Scan for the cell matching the given text and deliver its (X, Y) coordinate at center. 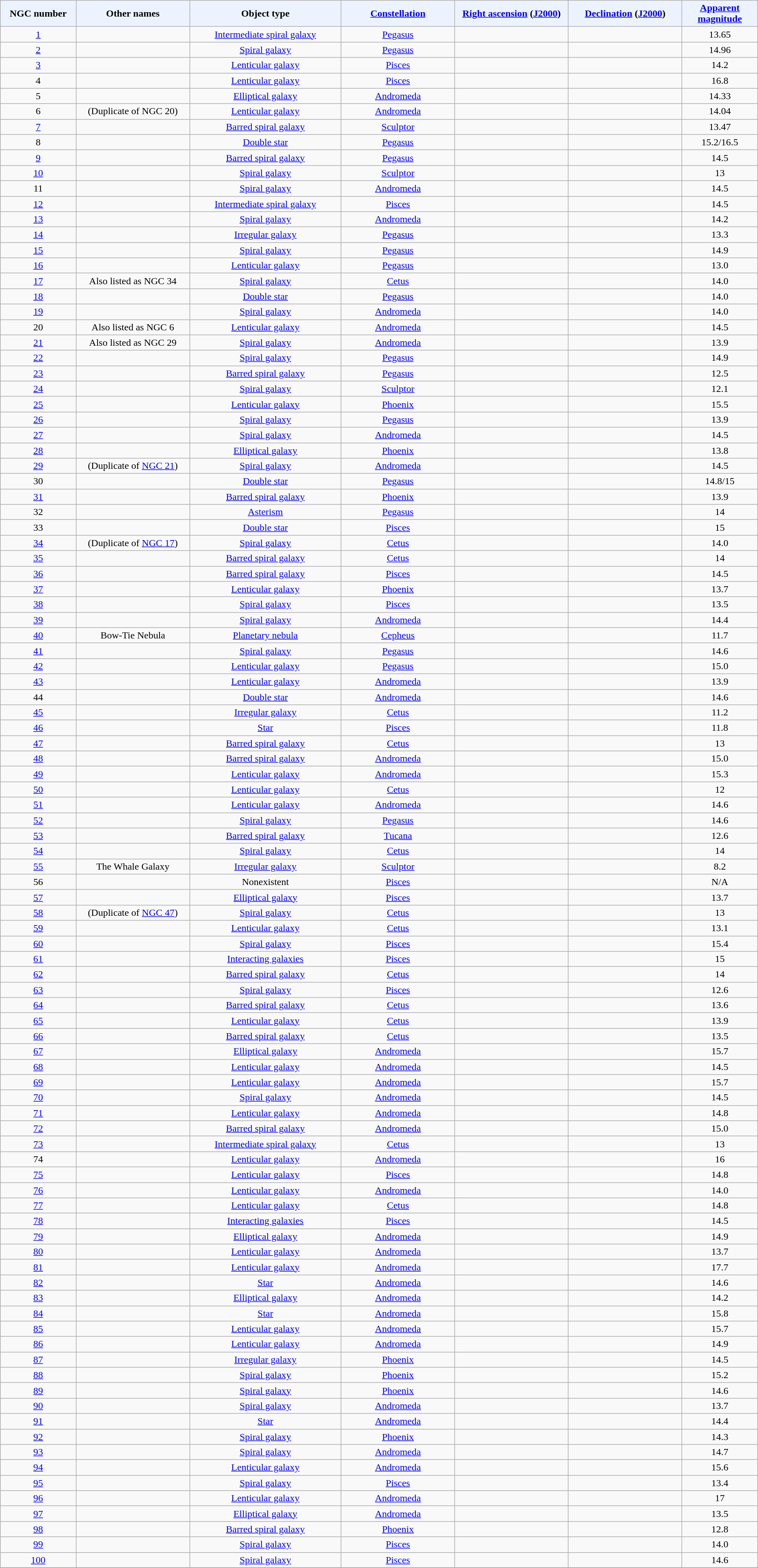
73 (38, 1144)
13.65 (720, 34)
43 (38, 681)
88 (38, 1375)
13.8 (720, 451)
93 (38, 1452)
Also listed as NGC 29 (133, 343)
82 (38, 1283)
12.5 (720, 373)
N/A (720, 882)
Also listed as NGC 6 (133, 327)
22 (38, 358)
8 (38, 142)
20 (38, 327)
53 (38, 836)
57 (38, 897)
(Duplicate of NGC 17) (133, 543)
Planetary nebula (265, 635)
36 (38, 574)
34 (38, 543)
83 (38, 1298)
15.5 (720, 404)
13.6 (720, 1005)
86 (38, 1344)
11.7 (720, 635)
40 (38, 635)
Object type (265, 14)
Cepheus (398, 635)
58 (38, 913)
8.2 (720, 866)
94 (38, 1468)
15.6 (720, 1468)
24 (38, 389)
79 (38, 1236)
48 (38, 759)
62 (38, 974)
51 (38, 805)
14.8/15 (720, 481)
11 (38, 188)
96 (38, 1498)
45 (38, 713)
85 (38, 1329)
56 (38, 882)
54 (38, 851)
71 (38, 1113)
5 (38, 96)
(Duplicate of NGC 47) (133, 913)
15.4 (720, 944)
14.04 (720, 111)
11.8 (720, 728)
(Duplicate of NGC 20) (133, 111)
49 (38, 774)
77 (38, 1206)
72 (38, 1128)
14.96 (720, 50)
33 (38, 528)
19 (38, 312)
81 (38, 1267)
10 (38, 173)
Tucana (398, 836)
15.2 (720, 1375)
63 (38, 990)
67 (38, 1051)
38 (38, 604)
59 (38, 928)
14.7 (720, 1452)
44 (38, 697)
17.7 (720, 1267)
78 (38, 1221)
100 (38, 1560)
11.2 (720, 713)
NGC number (38, 14)
13.0 (720, 266)
97 (38, 1514)
52 (38, 820)
37 (38, 589)
13.3 (720, 235)
14.33 (720, 96)
60 (38, 944)
15.8 (720, 1313)
13.1 (720, 928)
32 (38, 512)
87 (38, 1360)
15.3 (720, 774)
69 (38, 1082)
80 (38, 1252)
Asterism (265, 512)
50 (38, 789)
41 (38, 651)
68 (38, 1067)
15.2/16.5 (720, 142)
13.4 (720, 1483)
70 (38, 1098)
23 (38, 373)
7 (38, 127)
12.8 (720, 1529)
47 (38, 743)
55 (38, 866)
The Whale Galaxy (133, 866)
31 (38, 497)
12.1 (720, 389)
65 (38, 1021)
26 (38, 419)
14.3 (720, 1437)
91 (38, 1421)
(Duplicate of NGC 21) (133, 466)
13.47 (720, 127)
27 (38, 435)
4 (38, 81)
3 (38, 65)
16.8 (720, 81)
84 (38, 1313)
1 (38, 34)
21 (38, 343)
92 (38, 1437)
64 (38, 1005)
9 (38, 157)
99 (38, 1545)
Nonexistent (265, 882)
Bow-Tie Nebula (133, 635)
35 (38, 558)
6 (38, 111)
Declination (J2000) (625, 14)
2 (38, 50)
76 (38, 1190)
95 (38, 1483)
Apparent magnitude (720, 14)
46 (38, 728)
30 (38, 481)
61 (38, 959)
75 (38, 1174)
89 (38, 1390)
42 (38, 666)
Other names (133, 14)
Constellation (398, 14)
90 (38, 1406)
Right ascension (J2000) (512, 14)
66 (38, 1036)
74 (38, 1159)
39 (38, 620)
28 (38, 451)
Also listed as NGC 34 (133, 281)
25 (38, 404)
18 (38, 296)
29 (38, 466)
98 (38, 1529)
